Find where the given text appears and provide that cell's center as (X, Y) coordinate. 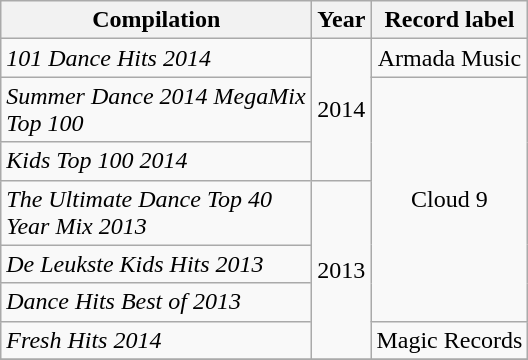
2014 (342, 110)
Compilation (156, 20)
Dance Hits Best of 2013 (156, 302)
Cloud 9 (450, 199)
De Leukste Kids Hits 2013 (156, 264)
Armada Music (450, 58)
Record label (450, 20)
The Ultimate Dance Top 40 Year Mix 2013 (156, 212)
2013 (342, 270)
Year (342, 20)
101 Dance Hits 2014 (156, 58)
Summer Dance 2014 MegaMix Top 100 (156, 110)
Fresh Hits 2014 (156, 340)
Kids Top 100 2014 (156, 161)
Magic Records (450, 340)
